Capture the cell that displays the provided text and extract its (x, y) central coordinate. 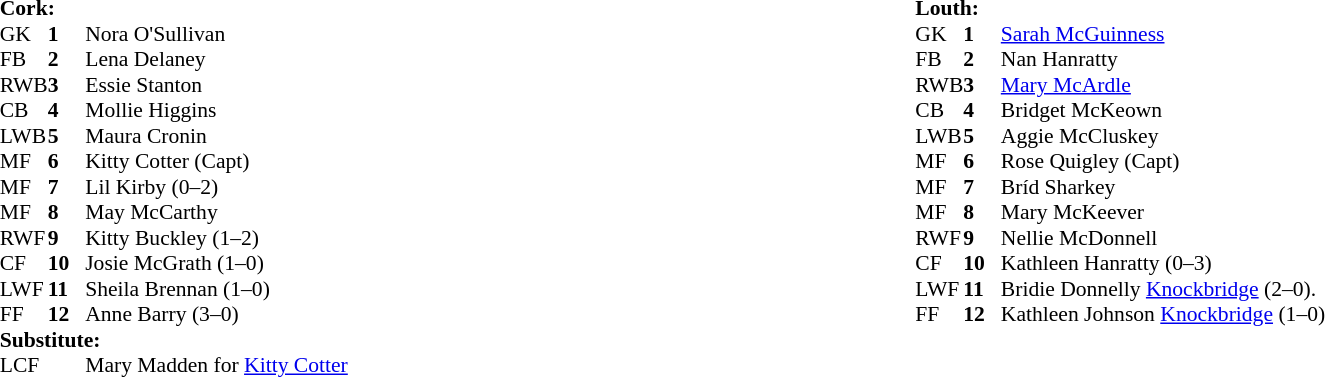
Nan Hanratty (1163, 59)
Josie McGrath (1–0) (216, 263)
Rose Quigley (Capt) (1163, 161)
Aggie McCluskey (1163, 136)
Mary McArdle (1163, 85)
Mary McKeever (1163, 213)
Bríd Sharkey (1163, 187)
Kitty Buckley (1–2) (216, 238)
Kathleen Johnson Knockbridge (1–0) (1163, 315)
Kathleen Hanratty (0–3) (1163, 263)
May McCarthy (216, 213)
Sheila Brennan (1–0) (216, 289)
Lil Kirby (0–2) (216, 187)
Anne Barry (3–0) (216, 315)
Maura Cronin (216, 136)
Bridget McKeown (1163, 111)
Substitute: (174, 340)
Essie Stanton (216, 85)
Bridie Donnelly Knockbridge (2–0). (1163, 289)
Kitty Cotter (Capt) (216, 161)
Lena Delaney (216, 59)
Mollie Higgins (216, 111)
Sarah McGuinness (1163, 34)
Nora O'Sullivan (216, 34)
Nellie McDonnell (1163, 238)
